Scan for the cell matching the given text and deliver its [x, y] coordinate at center. 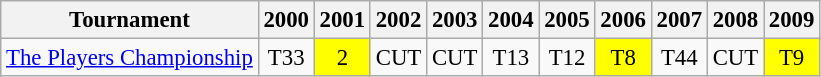
2003 [455, 20]
2005 [567, 20]
2002 [398, 20]
2000 [286, 20]
2004 [511, 20]
T8 [623, 58]
T9 [792, 58]
2001 [342, 20]
Tournament [130, 20]
2006 [623, 20]
2009 [792, 20]
T44 [679, 58]
2008 [735, 20]
The Players Championship [130, 58]
T13 [511, 58]
T33 [286, 58]
2007 [679, 20]
2 [342, 58]
T12 [567, 58]
